Capture the cell that displays the provided text and extract its [X, Y] central coordinate. 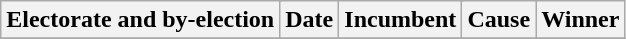
Incumbent [400, 20]
Winner [580, 20]
Electorate and by-election [140, 20]
Cause [499, 20]
Date [310, 20]
